Pinpoint the cell where the given text exists, returning its (X, Y) midpoint coordinate. 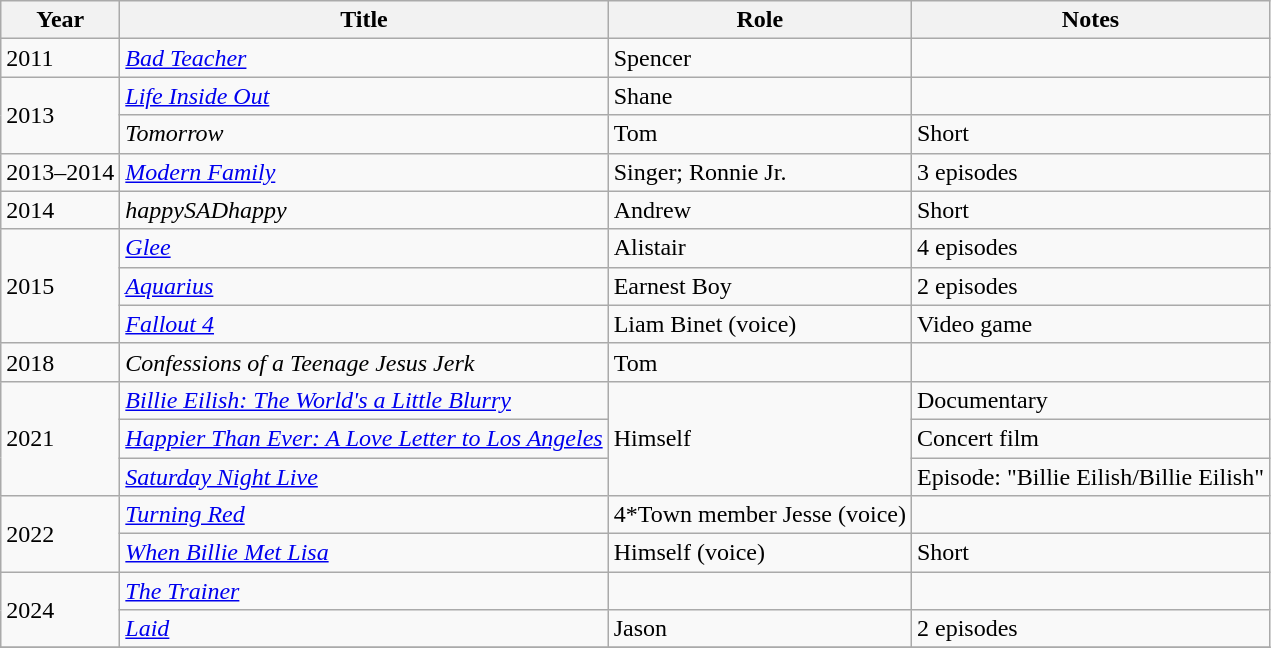
Tomorrow (364, 134)
Modern Family (364, 172)
Episode: "Billie Eilish/Billie Eilish" (1090, 477)
Documentary (1090, 400)
Video game (1090, 324)
Shane (760, 96)
Billie Eilish: The World's a Little Blurry (364, 400)
The Trainer (364, 591)
Year (60, 20)
happySADhappy (364, 210)
Confessions of a Teenage Jesus Jerk (364, 362)
Liam Binet (voice) (760, 324)
Jason (760, 629)
Alistair (760, 248)
Fallout 4 (364, 324)
2015 (60, 286)
Role (760, 20)
When Billie Met Lisa (364, 553)
Himself (voice) (760, 553)
2014 (60, 210)
Life Inside Out (364, 96)
Turning Red (364, 515)
2013–2014 (60, 172)
Aquarius (364, 286)
Andrew (760, 210)
Bad Teacher (364, 58)
Saturday Night Live (364, 477)
Earnest Boy (760, 286)
Himself (760, 438)
2021 (60, 438)
3 episodes (1090, 172)
Happier Than Ever: A Love Letter to Los Angeles (364, 438)
4 episodes (1090, 248)
2018 (60, 362)
Laid (364, 629)
2024 (60, 610)
2022 (60, 534)
Concert film (1090, 438)
2011 (60, 58)
Spencer (760, 58)
Glee (364, 248)
Title (364, 20)
Singer; Ronnie Jr. (760, 172)
2013 (60, 115)
4*Town member Jesse (voice) (760, 515)
Notes (1090, 20)
